From the cell containing the given text, extract its center point as (X, Y) coordinate. 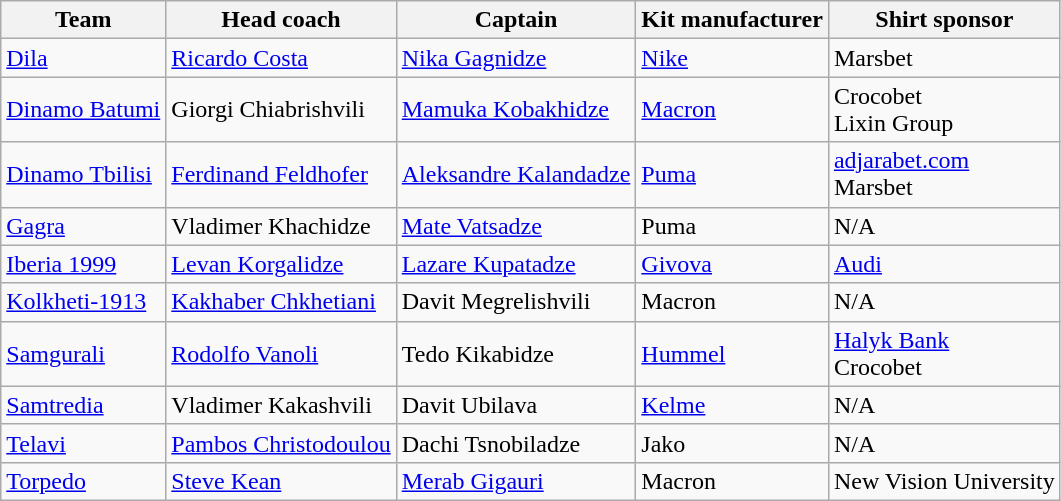
Dachi Tsnobiladze (516, 443)
Vladimer Khachidze (281, 226)
Givova (732, 264)
Kolkheti-1913 (84, 302)
Samgurali (84, 354)
CrocobetLixin Group (944, 110)
Ricardo Costa (281, 58)
Captain (516, 20)
Mamuka Kobakhidze (516, 110)
Jako (732, 443)
Halyk BankCrocobet (944, 354)
Tedo Kikabidze (516, 354)
Kelme (732, 405)
Dinamo Batumi (84, 110)
adjarabet.comMarsbet (944, 174)
Steve Kean (281, 481)
Nika Gagnidze (516, 58)
Levan Korgalidze (281, 264)
Telavi (84, 443)
New Vision University (944, 481)
Torpedo (84, 481)
Samtredia (84, 405)
Giorgi Chiabrishvili (281, 110)
Dinamo Tbilisi (84, 174)
Pambos Christodoulou (281, 443)
Merab Gigauri (516, 481)
Mate Vatsadze (516, 226)
Team (84, 20)
Aleksandre Kalandadze (516, 174)
Vladimer Kakashvili (281, 405)
Marsbet (944, 58)
Davit Ubilava (516, 405)
Audi (944, 264)
Lazare Kupatadze (516, 264)
Hummel (732, 354)
Shirt sponsor (944, 20)
Head coach (281, 20)
Rodolfo Vanoli (281, 354)
Davit Megrelishvili (516, 302)
Dila (84, 58)
Gagra (84, 226)
Nike (732, 58)
Kakhaber Chkhetiani (281, 302)
Iberia 1999 (84, 264)
Kit manufacturer (732, 20)
Ferdinand Feldhofer (281, 174)
